Return the [x, y] coordinate for the center point of the cell that contains the specified text.  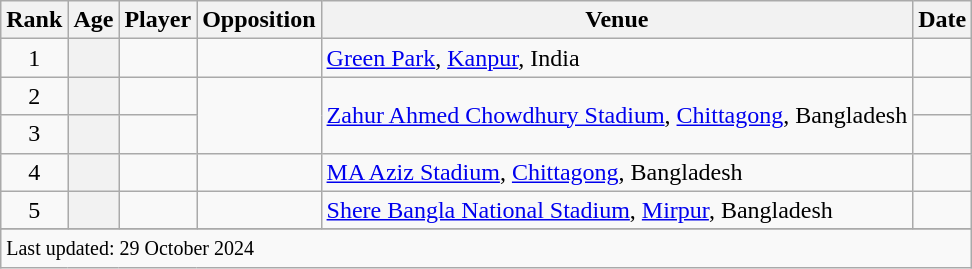
Date [942, 20]
4 [34, 172]
Age [94, 20]
Rank [34, 20]
1 [34, 58]
Last updated: 29 October 2024 [486, 248]
Venue [617, 20]
Opposition [259, 20]
3 [34, 134]
Player [158, 20]
Zahur Ahmed Chowdhury Stadium, Chittagong, Bangladesh [617, 115]
5 [34, 210]
Green Park, Kanpur, India [617, 58]
2 [34, 96]
Shere Bangla National Stadium, Mirpur, Bangladesh [617, 210]
MA Aziz Stadium, Chittagong, Bangladesh [617, 172]
